Capture the cell that displays the provided text and extract its [X, Y] central coordinate. 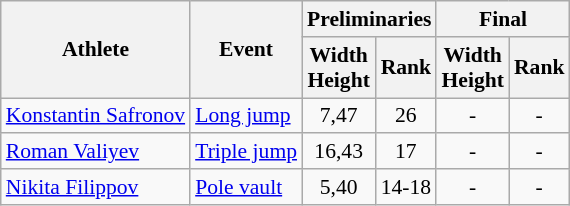
14-18 [406, 187]
Konstantin Safronov [96, 116]
16,43 [338, 152]
Preliminaries [369, 19]
Final [502, 19]
Long jump [246, 116]
17 [406, 152]
7,47 [338, 116]
26 [406, 116]
Triple jump [246, 152]
Event [246, 50]
5,40 [338, 187]
Pole vault [246, 187]
Athlete [96, 50]
Nikita Filippov [96, 187]
Roman Valiyev [96, 152]
